Identify which cell holds the provided text, then report its (x, y) central coordinate. 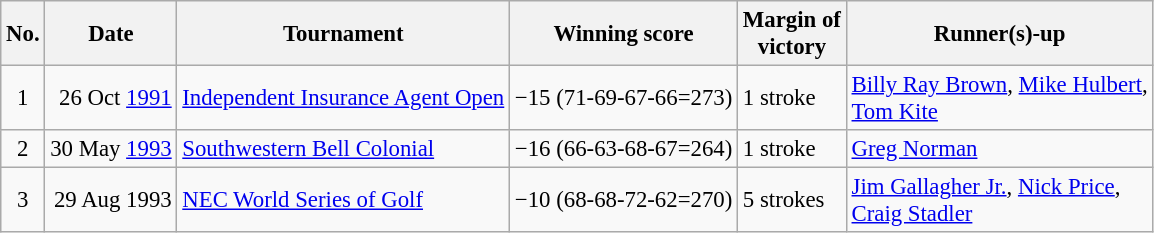
Jim Gallagher Jr., Nick Price, Craig Stadler (1000, 200)
−15 (71-69-67-66=273) (624, 98)
Winning score (624, 34)
30 May 1993 (111, 149)
Independent Insurance Agent Open (344, 98)
Billy Ray Brown, Mike Hulbert, Tom Kite (1000, 98)
Tournament (344, 34)
Date (111, 34)
29 Aug 1993 (111, 200)
5 strokes (792, 200)
2 (23, 149)
Runner(s)-up (1000, 34)
1 (23, 98)
−10 (68-68-72-62=270) (624, 200)
NEC World Series of Golf (344, 200)
26 Oct 1991 (111, 98)
Southwestern Bell Colonial (344, 149)
−16 (66-63-68-67=264) (624, 149)
Margin ofvictory (792, 34)
No. (23, 34)
3 (23, 200)
Greg Norman (1000, 149)
